Find where the given text appears and provide that cell's center as (x, y) coordinate. 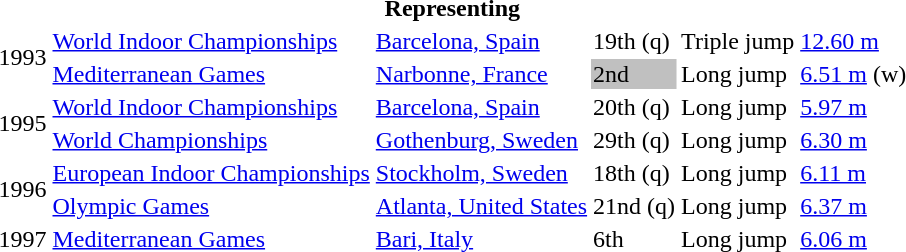
20th (q) (634, 107)
29th (q) (634, 140)
21nd (q) (634, 206)
18th (q) (634, 173)
Gothenburg, Sweden (481, 140)
European Indoor Championships (211, 173)
Atlanta, United States (481, 206)
2nd (634, 74)
19th (q) (634, 41)
Narbonne, France (481, 74)
Stockholm, Sweden (481, 173)
World Championships (211, 140)
Triple jump (738, 41)
Mediterranean Games (211, 74)
Olympic Games (211, 206)
